Return [X, Y] of the center of cell containing provided text 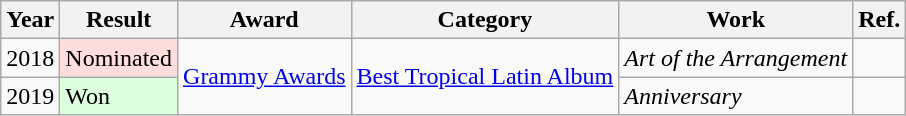
Won [119, 96]
Result [119, 20]
2019 [30, 96]
Award [265, 20]
Nominated [119, 58]
Year [30, 20]
Art of the Arrangement [736, 58]
Category [485, 20]
Work [736, 20]
Anniversary [736, 96]
Ref. [880, 20]
Grammy Awards [265, 77]
Best Tropical Latin Album [485, 77]
2018 [30, 58]
